Detect which cell encompasses the target text, then output its [x, y] center coordinate. 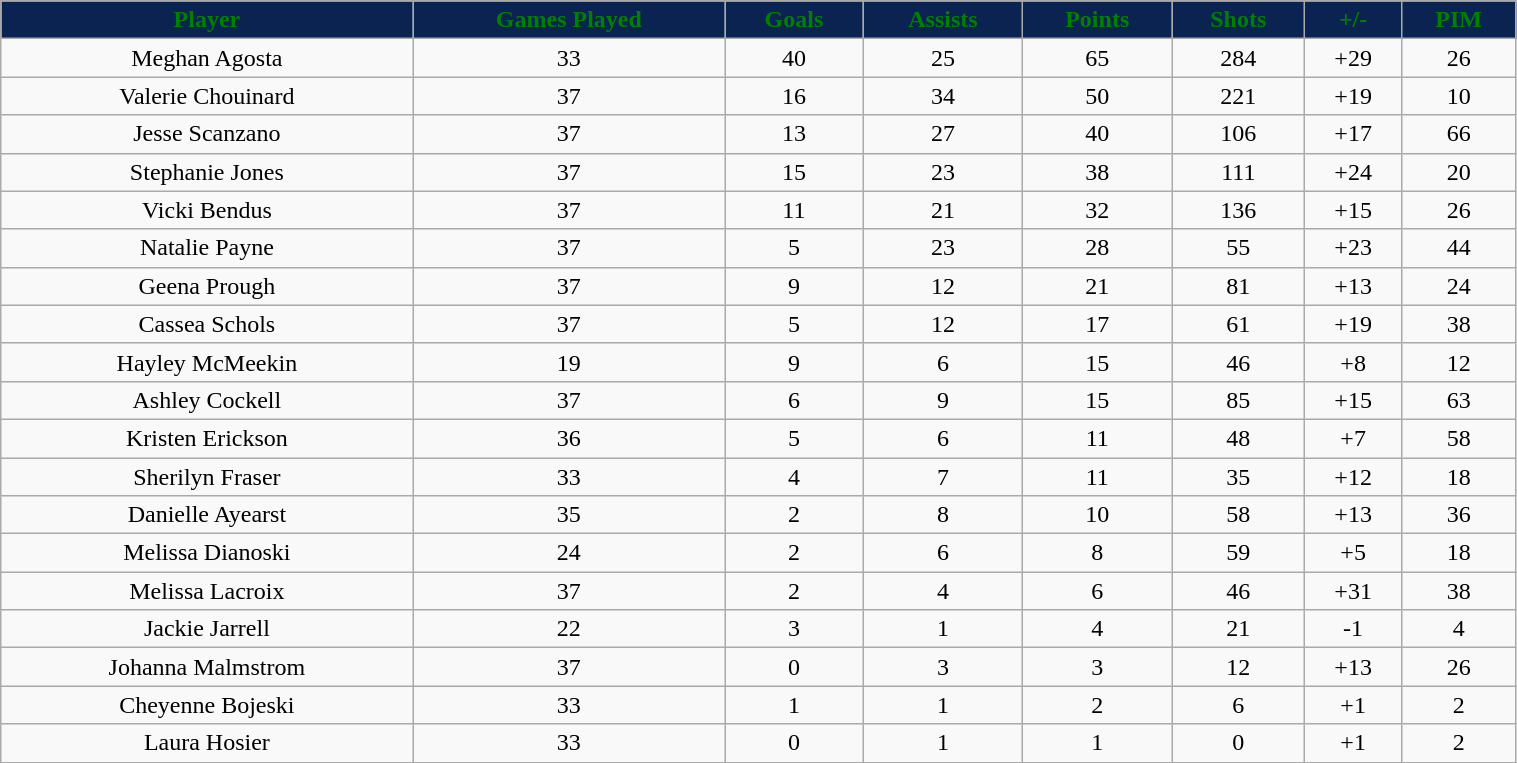
Shots [1238, 20]
Valerie Chouinard [207, 96]
85 [1238, 400]
20 [1458, 172]
Stephanie Jones [207, 172]
Cheyenne Bojeski [207, 705]
16 [794, 96]
PIM [1458, 20]
+17 [1353, 134]
Kristen Erickson [207, 438]
22 [569, 629]
Points [1098, 20]
Assists [943, 20]
+7 [1353, 438]
50 [1098, 96]
Games Played [569, 20]
+29 [1353, 58]
106 [1238, 134]
34 [943, 96]
221 [1238, 96]
Goals [794, 20]
136 [1238, 210]
111 [1238, 172]
-1 [1353, 629]
Player [207, 20]
Johanna Malmstrom [207, 667]
284 [1238, 58]
61 [1238, 324]
Hayley McMeekin [207, 362]
Natalie Payne [207, 248]
27 [943, 134]
7 [943, 477]
Ashley Cockell [207, 400]
Sherilyn Fraser [207, 477]
66 [1458, 134]
59 [1238, 553]
32 [1098, 210]
44 [1458, 248]
+23 [1353, 248]
+24 [1353, 172]
63 [1458, 400]
Melissa Lacroix [207, 591]
Cassea Schols [207, 324]
Jackie Jarrell [207, 629]
Danielle Ayearst [207, 515]
48 [1238, 438]
Jesse Scanzano [207, 134]
17 [1098, 324]
Melissa Dianoski [207, 553]
+5 [1353, 553]
55 [1238, 248]
13 [794, 134]
25 [943, 58]
81 [1238, 286]
+12 [1353, 477]
28 [1098, 248]
+8 [1353, 362]
Laura Hosier [207, 743]
Vicki Bendus [207, 210]
+31 [1353, 591]
Geena Prough [207, 286]
19 [569, 362]
65 [1098, 58]
+/- [1353, 20]
Meghan Agosta [207, 58]
